For the text-containing cell, return its midpoint in [X, Y] coordinate format. 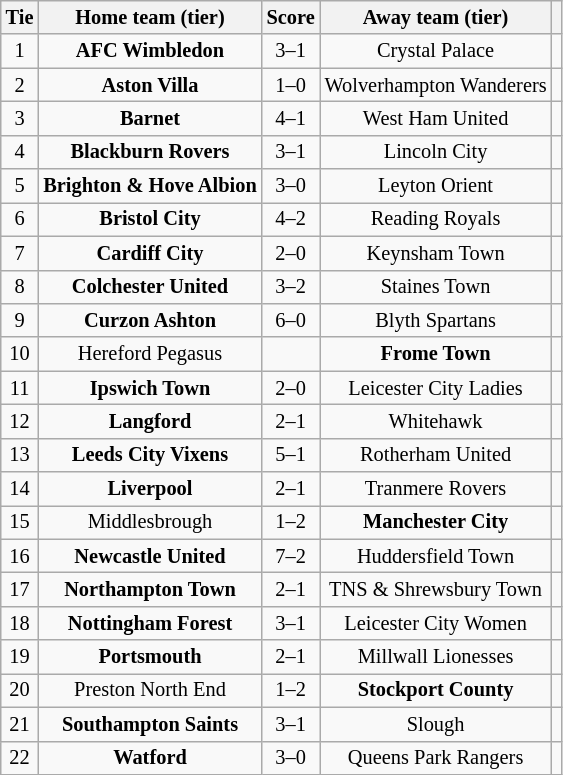
Reading Royals [436, 219]
Colchester United [150, 287]
10 [20, 354]
Leicester City Women [436, 623]
Curzon Ashton [150, 320]
Langford [150, 421]
17 [20, 589]
4–1 [291, 118]
Lincoln City [436, 152]
15 [20, 522]
West Ham United [436, 118]
Keynsham Town [436, 253]
3–2 [291, 287]
6–0 [291, 320]
Whitehawk [436, 421]
Staines Town [436, 287]
5–1 [291, 455]
21 [20, 724]
Frome Town [436, 354]
2 [20, 85]
Millwall Lionesses [436, 657]
14 [20, 489]
Southampton Saints [150, 724]
Tranmere Rovers [436, 489]
AFC Wimbledon [150, 51]
19 [20, 657]
Bristol City [150, 219]
Northampton Town [150, 589]
11 [20, 388]
Aston Villa [150, 85]
Liverpool [150, 489]
6 [20, 219]
Queens Park Rangers [436, 758]
Manchester City [436, 522]
Nottingham Forest [150, 623]
Rotherham United [436, 455]
1 [20, 51]
Crystal Palace [436, 51]
Slough [436, 724]
Watford [150, 758]
Score [291, 17]
Tie [20, 17]
Stockport County [436, 690]
1–0 [291, 85]
13 [20, 455]
16 [20, 556]
Ipswich Town [150, 388]
Huddersfield Town [436, 556]
TNS & Shrewsbury Town [436, 589]
Home team (tier) [150, 17]
3 [20, 118]
4 [20, 152]
7–2 [291, 556]
Leicester City Ladies [436, 388]
Hereford Pegasus [150, 354]
22 [20, 758]
Wolverhampton Wanderers [436, 85]
Newcastle United [150, 556]
20 [20, 690]
Away team (tier) [436, 17]
Brighton & Hove Albion [150, 186]
4–2 [291, 219]
Barnet [150, 118]
5 [20, 186]
Cardiff City [150, 253]
Portsmouth [150, 657]
Leeds City Vixens [150, 455]
8 [20, 287]
18 [20, 623]
Middlesbrough [150, 522]
12 [20, 421]
Leyton Orient [436, 186]
7 [20, 253]
Preston North End [150, 690]
Blyth Spartans [436, 320]
9 [20, 320]
Blackburn Rovers [150, 152]
